Detect which cell encompasses the target text, then output its [x, y] center coordinate. 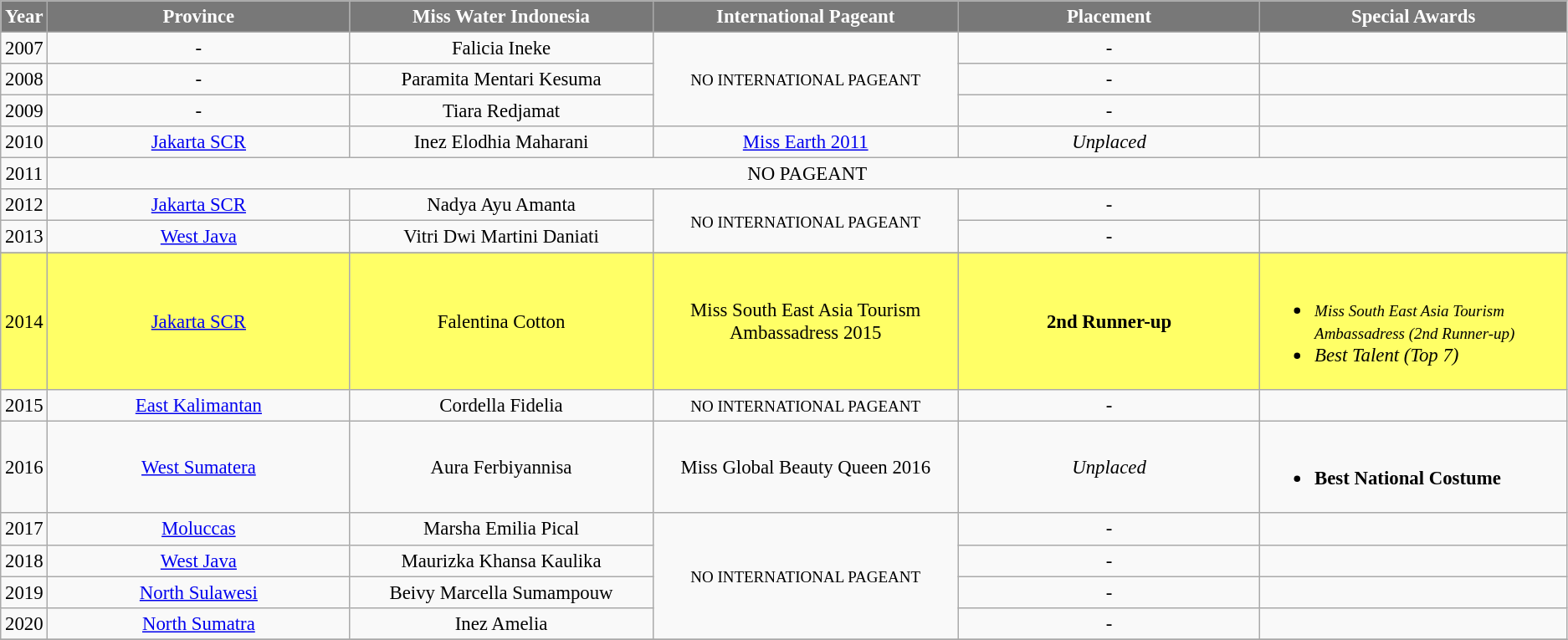
Miss South East Asia Tourism Ambassadress (2nd Runner-up)Best Talent (Top 7) [1414, 321]
Cordella Fidelia [501, 406]
East Kalimantan [199, 406]
Year [24, 17]
Placement [1109, 17]
2008 [24, 79]
Moluccas [199, 530]
2007 [24, 49]
Special Awards [1414, 17]
Inez Amelia [501, 623]
2012 [24, 205]
2020 [24, 623]
2015 [24, 406]
Marsha Emilia Pical [501, 530]
2019 [24, 592]
Province [199, 17]
2014 [24, 321]
North Sulawesi [199, 592]
Miss Global Beauty Queen 2016 [805, 467]
Best National Costume [1414, 467]
Falentina Cotton [501, 321]
International Pageant [805, 17]
Inez Elodhia Maharani [501, 142]
Miss Earth 2011 [805, 142]
2018 [24, 561]
2011 [24, 174]
Aura Ferbiyannisa [501, 467]
2009 [24, 111]
Vitri Dwi Martini Daniati [501, 237]
West Sumatera [199, 467]
2010 [24, 142]
Miss South East Asia Tourism Ambassadress 2015 [805, 321]
2nd Runner-up [1109, 321]
NO PAGEANT [807, 174]
Beivy Marcella Sumampouw [501, 592]
Tiara Redjamat [501, 111]
Maurizka Khansa Kaulika [501, 561]
2013 [24, 237]
Miss Water Indonesia [501, 17]
Nadya Ayu Amanta [501, 205]
2017 [24, 530]
2016 [24, 467]
Falicia Ineke [501, 49]
Paramita Mentari Kesuma [501, 79]
North Sumatra [199, 623]
